Find where the given text appears and provide that cell's center as [x, y] coordinate. 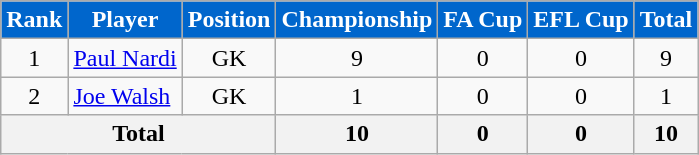
2 [34, 96]
Position [229, 20]
Rank [34, 20]
Player [125, 20]
Joe Walsh [125, 96]
Paul Nardi [125, 58]
Championship [357, 20]
EFL Cup [581, 20]
FA Cup [483, 20]
